Return the [X, Y] coordinate for the center point of the cell that contains the specified text.  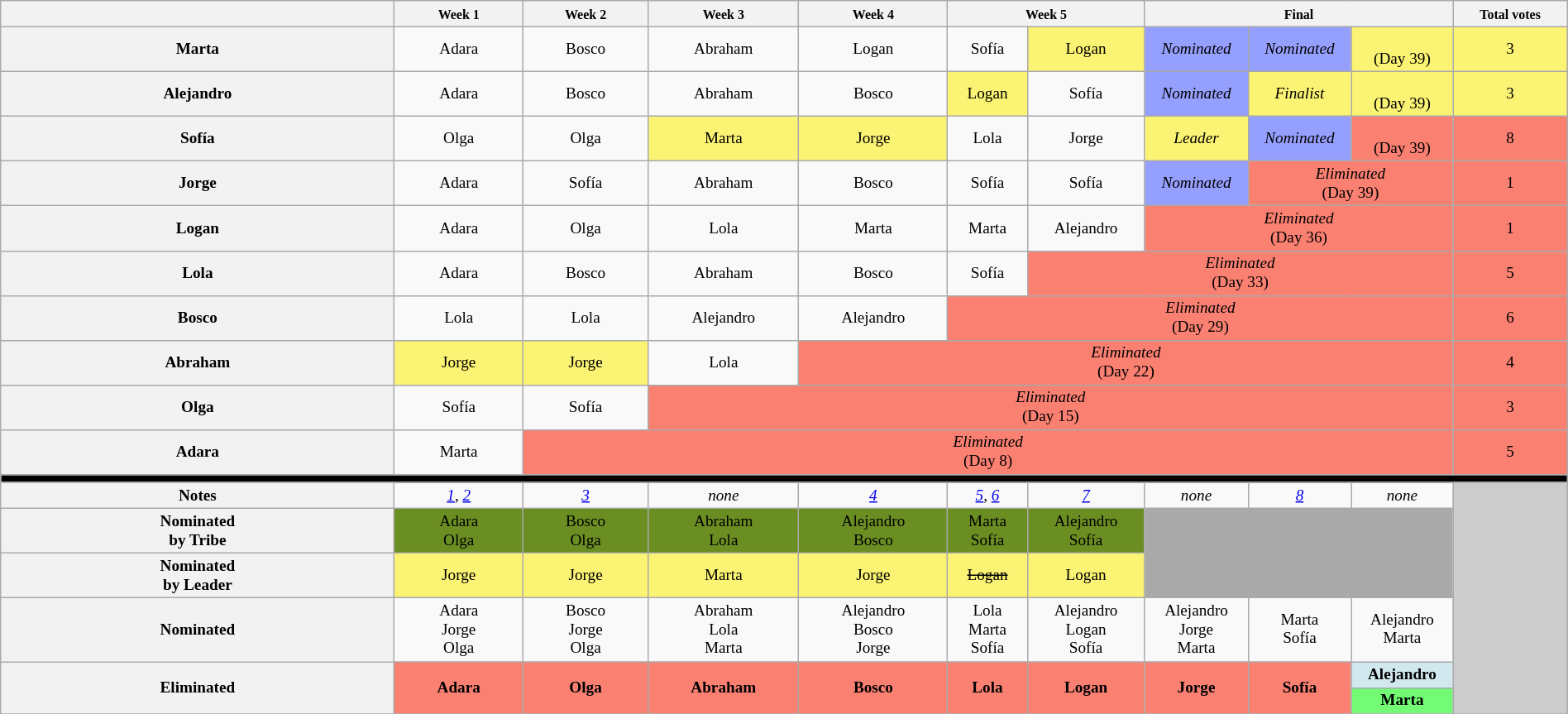
Week 1 [459, 14]
AlejandroJorgeMarta [1196, 630]
Eliminated(Day 15) [1050, 407]
6 [1510, 318]
AdaraJorgeOlga [459, 630]
Week 4 [873, 14]
Eliminated(Day 36) [1298, 228]
Alejandro Bosco [873, 530]
Eliminated(Day 39) [1350, 184]
BoscoJorgeOlga [586, 630]
AbrahamLolaMarta [724, 630]
1, 2 [459, 496]
Week 2 [586, 14]
Notes [198, 496]
Nominatedby Tribe [198, 530]
Finalist [1300, 93]
7 [1086, 496]
5, 6 [987, 496]
Eliminated(Day 22) [1126, 362]
Alejandro Sofía [1086, 530]
Total votes [1510, 14]
Eliminated [198, 687]
Bosco Olga [586, 530]
Eliminated(Day 29) [1201, 318]
Nominatedby Leader [198, 576]
Abraham Lola [724, 530]
Adara Olga [459, 530]
Week 5 [1046, 14]
AlejandroMarta [1403, 630]
Eliminated(Day 8) [987, 452]
Marta Sofía [987, 530]
Leader [1196, 138]
LolaMartaSofía [987, 630]
MartaSofía [1300, 630]
Eliminated(Day 33) [1241, 273]
AlejandroBoscoJorge [873, 630]
Final [1298, 14]
Week 3 [724, 14]
AlejandroLoganSofía [1086, 630]
